Determine the [x, y] coordinate at the center of the cell enclosing the given text.  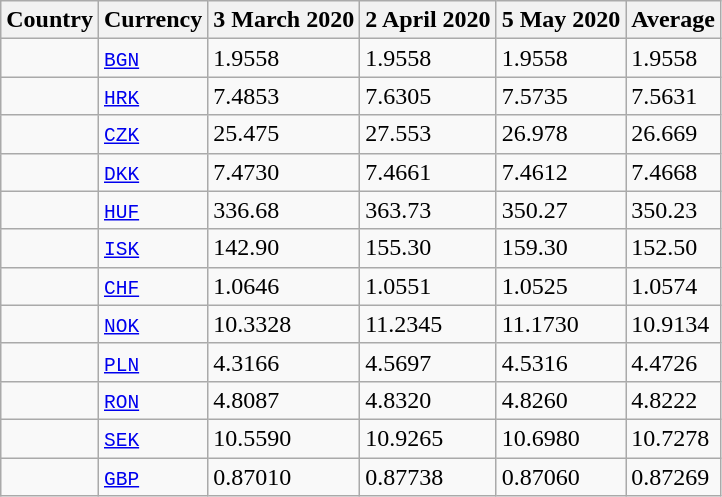
26.978 [561, 134]
4.5697 [428, 362]
7.4612 [561, 172]
350.23 [674, 210]
27.553 [428, 134]
11.2345 [428, 324]
3 March 2020 [284, 20]
DKK [152, 172]
5 May 2020 [561, 20]
4.8222 [674, 400]
0.87010 [284, 477]
1.0574 [674, 286]
4.8320 [428, 400]
10.9134 [674, 324]
350.27 [561, 210]
HUF [152, 210]
26.669 [674, 134]
1.0525 [561, 286]
7.4668 [674, 172]
0.87060 [561, 477]
11.1730 [561, 324]
10.9265 [428, 438]
363.73 [428, 210]
BGN [152, 58]
7.5735 [561, 96]
4.4726 [674, 362]
SEK [152, 438]
336.68 [284, 210]
4.3166 [284, 362]
ISK [152, 248]
1.0551 [428, 286]
CZK [152, 134]
7.5631 [674, 96]
4.8087 [284, 400]
10.3328 [284, 324]
152.50 [674, 248]
PLN [152, 362]
NOK [152, 324]
7.4853 [284, 96]
7.6305 [428, 96]
142.90 [284, 248]
1.0646 [284, 286]
10.5590 [284, 438]
Average [674, 20]
Country [50, 20]
2 April 2020 [428, 20]
0.87269 [674, 477]
10.7278 [674, 438]
Currency [152, 20]
4.8260 [561, 400]
7.4661 [428, 172]
GBP [152, 477]
CHF [152, 286]
0.87738 [428, 477]
HRK [152, 96]
10.6980 [561, 438]
155.30 [428, 248]
159.30 [561, 248]
7.4730 [284, 172]
25.475 [284, 134]
4.5316 [561, 362]
RON [152, 400]
